Identify which cell holds the provided text, then report its (x, y) central coordinate. 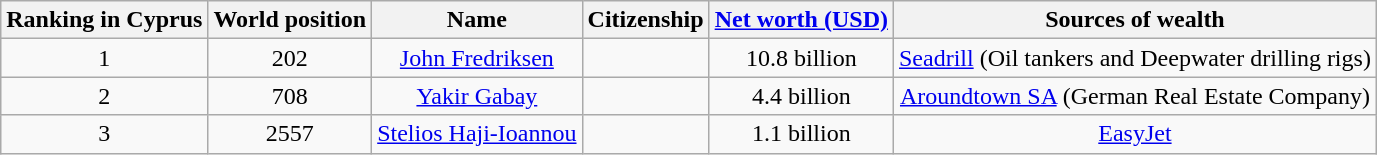
Ranking in Cyprus (104, 20)
1 (104, 58)
John Fredriksen (477, 58)
Name (477, 20)
202 (290, 58)
World position (290, 20)
Seadrill (Oil tankers and Deepwater drilling rigs) (1134, 58)
Yakir Gabay (477, 96)
10.8 billion (801, 58)
Sources of wealth (1134, 20)
Stelios Haji-Ioannou (477, 134)
Net worth (USD) (801, 20)
EasyJet (1134, 134)
708 (290, 96)
Citizenship (646, 20)
4.4 billion (801, 96)
1.1 billion (801, 134)
3 (104, 134)
Aroundtown SA (German Real Estate Company) (1134, 96)
2 (104, 96)
2557 (290, 134)
